Provide the (X, Y) coordinate of the cell's center where the given text is located.  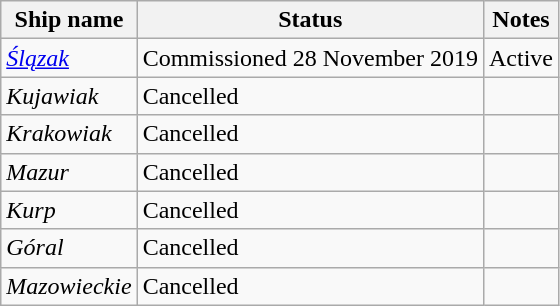
Notes (520, 20)
Ślązak (69, 58)
Commissioned 28 November 2019 (310, 58)
Kurp (69, 210)
Mazowieckie (69, 286)
Kujawiak (69, 96)
Active (520, 58)
Góral (69, 248)
Mazur (69, 172)
Krakowiak (69, 134)
Ship name (69, 20)
Status (310, 20)
